Search for the cell housing the specified text and yield its (X, Y) center coordinate. 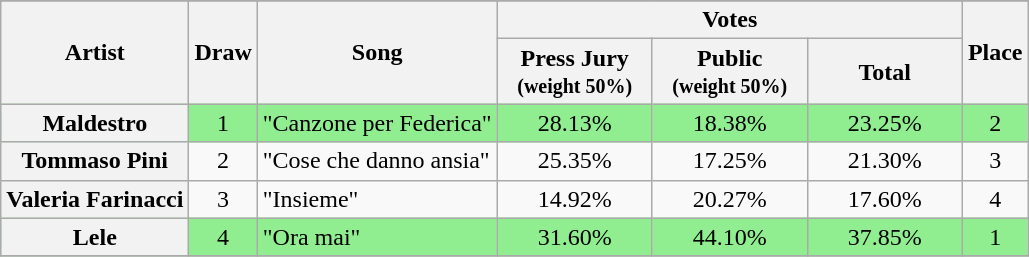
28.13% (574, 123)
20.27% (730, 199)
Votes (730, 20)
21.30% (884, 161)
14.92% (574, 199)
23.25% (884, 123)
Song (377, 52)
"Canzone per Federica" (377, 123)
31.60% (574, 237)
17.25% (730, 161)
Tommaso Pini (95, 161)
Place (995, 52)
Lele (95, 237)
Maldestro (95, 123)
Draw (223, 52)
18.38% (730, 123)
Public(weight 50%) (730, 72)
44.10% (730, 237)
37.85% (884, 237)
25.35% (574, 161)
17.60% (884, 199)
Valeria Farinacci (95, 199)
Total (884, 72)
Press Jury(weight 50%) (574, 72)
Artist (95, 52)
"Cose che danno ansia" (377, 161)
"Insieme" (377, 199)
"Ora mai" (377, 237)
